Locate the cell with the specified text and output its (x, y) center coordinate. 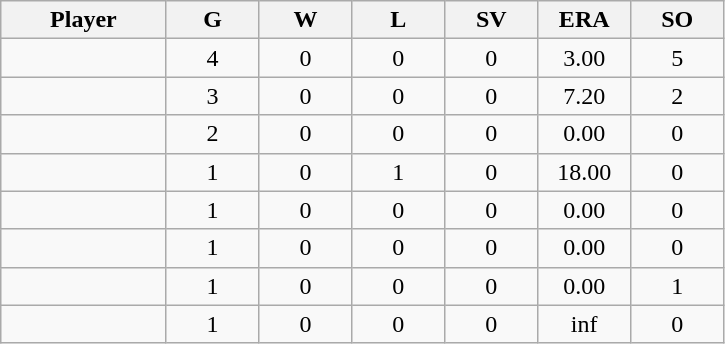
5 (678, 58)
3.00 (584, 58)
3 (212, 96)
Player (84, 20)
SO (678, 20)
SV (492, 20)
18.00 (584, 172)
W (306, 20)
ERA (584, 20)
7.20 (584, 96)
4 (212, 58)
inf (584, 324)
L (398, 20)
G (212, 20)
